From the cell containing the given text, extract its center point as [X, Y] coordinate. 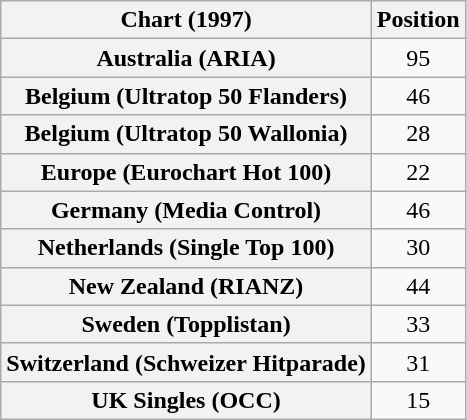
95 [418, 58]
New Zealand (RIANZ) [186, 286]
30 [418, 248]
31 [418, 362]
22 [418, 172]
Australia (ARIA) [186, 58]
Europe (Eurochart Hot 100) [186, 172]
33 [418, 324]
Switzerland (Schweizer Hitparade) [186, 362]
Belgium (Ultratop 50 Wallonia) [186, 134]
Belgium (Ultratop 50 Flanders) [186, 96]
Position [418, 20]
15 [418, 400]
28 [418, 134]
Germany (Media Control) [186, 210]
Netherlands (Single Top 100) [186, 248]
44 [418, 286]
Sweden (Topplistan) [186, 324]
Chart (1997) [186, 20]
UK Singles (OCC) [186, 400]
